Detect which cell encompasses the target text, then output its [x, y] center coordinate. 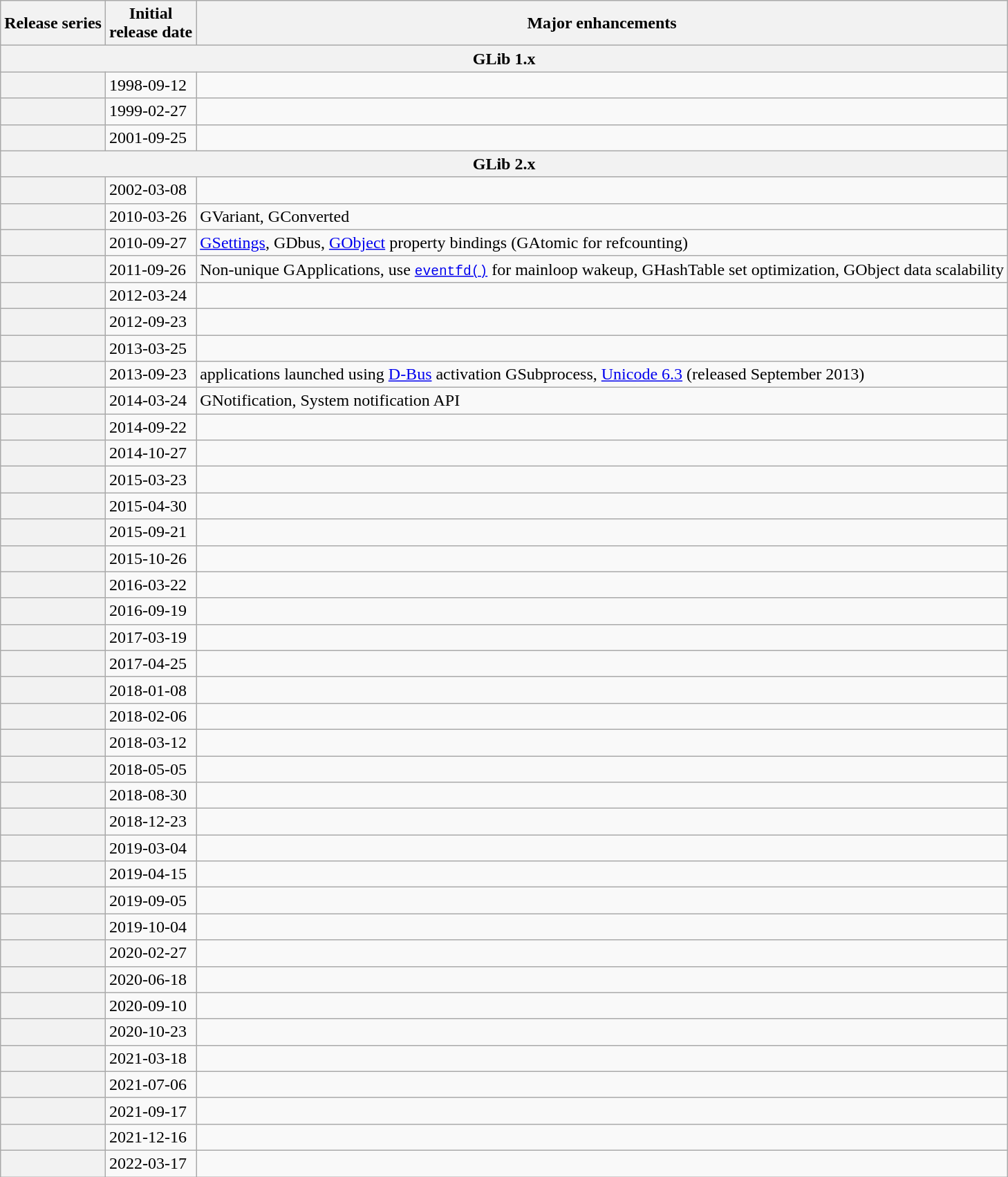
2018-01-08 [151, 690]
2022-03-17 [151, 1163]
Major enhancements [602, 23]
2018-02-06 [151, 716]
2014-10-27 [151, 453]
Non-unique GApplications, use eventfd() for mainloop wakeup, GHashTable set optimization, GObject data scalability [602, 269]
2013-03-25 [151, 348]
Initialrelease date [151, 23]
1999-02-27 [151, 111]
2015-03-23 [151, 480]
2018-08-30 [151, 795]
Release series [53, 23]
2001-09-25 [151, 138]
GLib 1.x [505, 59]
2013-09-23 [151, 375]
2019-03-04 [151, 848]
2018-12-23 [151, 822]
2002-03-08 [151, 190]
2019-04-15 [151, 874]
2010-03-26 [151, 216]
2020-09-10 [151, 1006]
2010-09-27 [151, 243]
2011-09-26 [151, 269]
2020-02-27 [151, 953]
2019-10-04 [151, 927]
2021-03-18 [151, 1058]
2014-09-22 [151, 427]
2021-09-17 [151, 1111]
2018-03-12 [151, 742]
2014-03-24 [151, 401]
2017-04-25 [151, 663]
2021-07-06 [151, 1084]
GNotification, System notification API [602, 401]
1998-09-12 [151, 85]
2015-04-30 [151, 506]
applications launched using D-Bus activation GSubprocess, Unicode 6.3 (released September 2013) [602, 375]
2020-06-18 [151, 979]
GLib 2.x [505, 164]
2019-09-05 [151, 901]
2016-03-22 [151, 585]
2020-10-23 [151, 1032]
2012-03-24 [151, 295]
2015-09-21 [151, 532]
2016-09-19 [151, 611]
2015-10-26 [151, 558]
2012-09-23 [151, 321]
2018-05-05 [151, 769]
2021-12-16 [151, 1137]
GVariant, GConverted [602, 216]
2017-03-19 [151, 637]
GSettings, GDbus, GObject property bindings (GAtomic for refcounting) [602, 243]
